Output the [X, Y] coordinate of the center of the cell containing the given text.  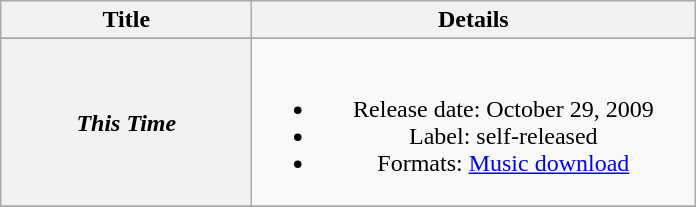
Release date: October 29, 2009Label: self-releasedFormats: Music download [474, 122]
Details [474, 20]
This Time [126, 122]
Title [126, 20]
